Scan for the cell matching the given text and deliver its [X, Y] coordinate at center. 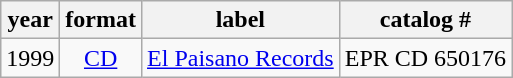
EPR CD 650176 [425, 58]
year [30, 20]
El Paisano Records [241, 58]
format [101, 20]
label [241, 20]
CD [101, 58]
1999 [30, 58]
catalog # [425, 20]
